Pinpoint the cell where the given text exists, returning its [X, Y] midpoint coordinate. 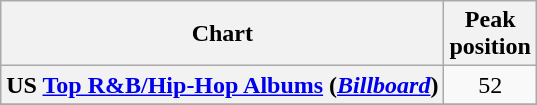
US Top R&B/Hip-Hop Albums (Billboard) [222, 85]
Chart [222, 34]
52 [490, 85]
Peakposition [490, 34]
